Capture the cell that displays the provided text and extract its [X, Y] central coordinate. 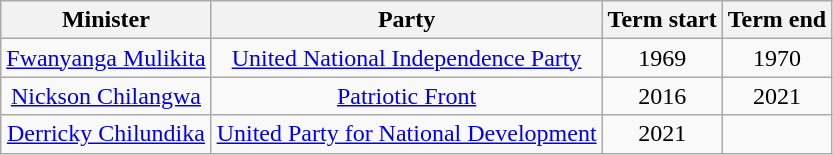
Term start [662, 20]
Minister [106, 20]
Party [406, 20]
United National Independence Party [406, 58]
Term end [777, 20]
Fwanyanga Mulikita [106, 58]
United Party for National Development [406, 134]
Patriotic Front [406, 96]
1970 [777, 58]
1969 [662, 58]
Derricky Chilundika [106, 134]
2016 [662, 96]
Nickson Chilangwa [106, 96]
